Return the (X, Y) coordinate for the center point of the cell that contains the specified text.  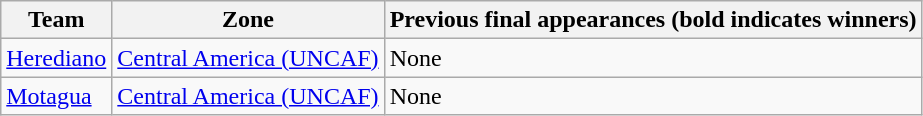
Motagua (56, 96)
Zone (248, 20)
Team (56, 20)
Previous final appearances (bold indicates winners) (653, 20)
Herediano (56, 58)
